Scan for the cell matching the given text and deliver its [x, y] coordinate at center. 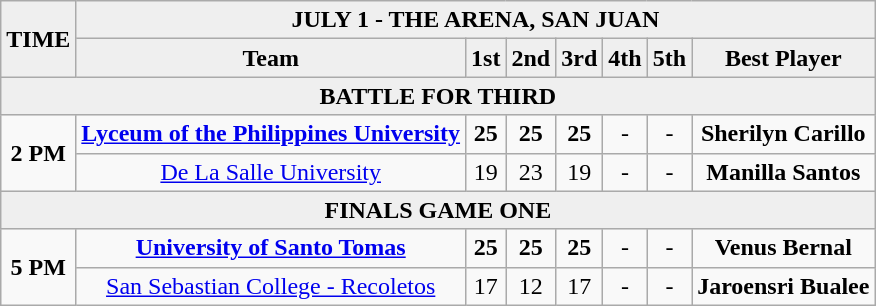
Lyceum of the Philippines University [271, 134]
Best Player [784, 58]
Team [271, 58]
FINALS GAME ONE [438, 210]
Sherilyn Carillo [784, 134]
Jaroensri Bualee [784, 286]
BATTLE FOR THIRD [438, 96]
4th [625, 58]
2nd [531, 58]
Venus Bernal [784, 248]
1st [486, 58]
23 [531, 172]
San Sebastian College - Recoletos [271, 286]
De La Salle University [271, 172]
12 [531, 286]
JULY 1 - THE ARENA, SAN JUAN [476, 20]
University of Santo Tomas [271, 248]
5 PM [38, 267]
2 PM [38, 153]
3rd [580, 58]
5th [669, 58]
Manilla Santos [784, 172]
TIME [38, 39]
